Locate the cell with the specified text and output its [X, Y] center coordinate. 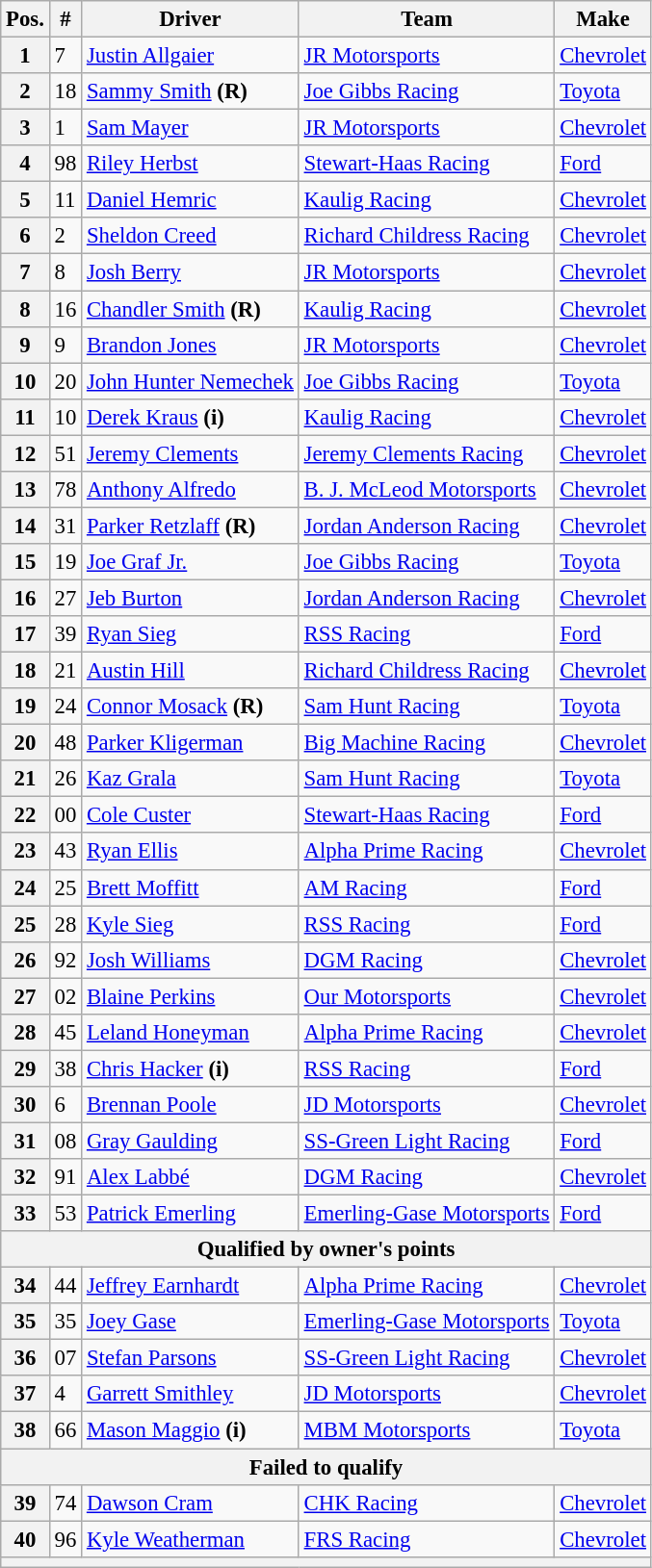
John Hunter Nemechek [191, 381]
Anthony Alfredo [191, 490]
12 [25, 453]
96 [65, 1539]
Chris Hacker (i) [191, 1068]
13 [25, 490]
Derek Kraus (i) [191, 417]
Brandon Jones [191, 345]
92 [65, 960]
Riley Herbst [191, 164]
Alex Labbé [191, 1177]
Jeremy Clements Racing [427, 453]
Ryan Ellis [191, 852]
07 [65, 1358]
74 [65, 1503]
MBM Motorsports [427, 1430]
36 [25, 1358]
Joe Graf Jr. [191, 562]
Cole Custer [191, 815]
44 [65, 1286]
Parker Retzlaff (R) [191, 526]
Leland Honeyman [191, 1033]
Stefan Parsons [191, 1358]
34 [25, 1286]
Sam Mayer [191, 128]
Daniel Hemric [191, 200]
32 [25, 1177]
Team [427, 19]
Josh Berry [191, 272]
98 [65, 164]
Justin Allgaier [191, 56]
Patrick Emerling [191, 1214]
FRS Racing [427, 1539]
45 [65, 1033]
Failed to qualify [326, 1467]
AM Racing [427, 887]
Qualified by owner's points [326, 1249]
# [65, 19]
91 [65, 1177]
Our Motorsports [427, 996]
40 [25, 1539]
Big Machine Racing [427, 743]
Sheldon Creed [191, 236]
Brennan Poole [191, 1105]
23 [25, 852]
Austin Hill [191, 671]
Pos. [25, 19]
Parker Kligerman [191, 743]
Make [603, 19]
08 [65, 1141]
15 [25, 562]
Jeb Burton [191, 598]
30 [25, 1105]
3 [25, 128]
Mason Maggio (i) [191, 1430]
51 [65, 453]
43 [65, 852]
22 [25, 815]
48 [65, 743]
Blaine Perkins [191, 996]
Dawson Cram [191, 1503]
Chandler Smith (R) [191, 309]
17 [25, 634]
Kaz Grala [191, 779]
37 [25, 1395]
00 [65, 815]
02 [65, 996]
Kyle Weatherman [191, 1539]
33 [25, 1214]
78 [65, 490]
Jeffrey Earnhardt [191, 1286]
14 [25, 526]
29 [25, 1068]
Ryan Sieg [191, 634]
53 [65, 1214]
CHK Racing [427, 1503]
5 [25, 200]
Josh Williams [191, 960]
Jeremy Clements [191, 453]
66 [65, 1430]
Gray Gaulding [191, 1141]
Joey Gase [191, 1322]
Driver [191, 19]
Garrett Smithley [191, 1395]
B. J. McLeod Motorsports [427, 490]
Connor Mosack (R) [191, 707]
Sammy Smith (R) [191, 91]
Brett Moffitt [191, 887]
Kyle Sieg [191, 924]
